Return (X, Y) of the center of cell containing provided text 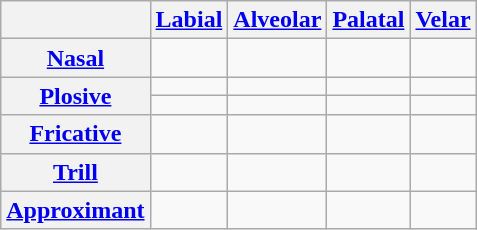
Fricative (76, 134)
Palatal (368, 20)
Labial (189, 20)
Nasal (76, 58)
Plosive (76, 96)
Velar (443, 20)
Trill (76, 172)
Alveolar (278, 20)
Approximant (76, 210)
